Extract the [X, Y] coordinate from the center of the cell holding the provided text.  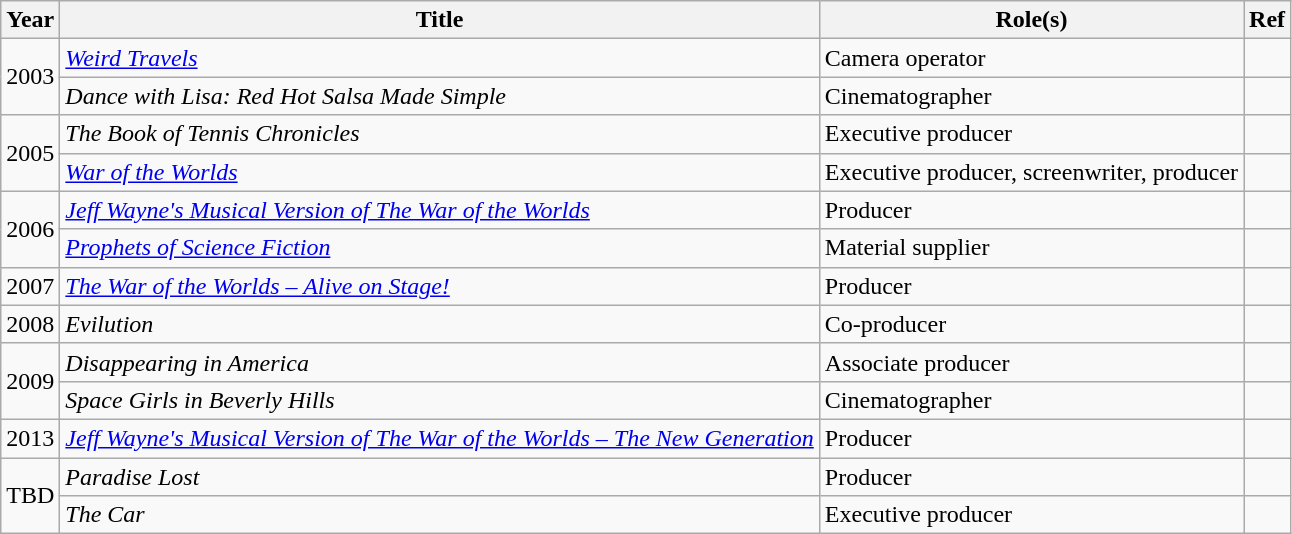
Jeff Wayne's Musical Version of The War of the Worlds [440, 210]
2007 [30, 286]
2003 [30, 77]
The War of the Worlds – Alive on Stage! [440, 286]
Ref [1268, 20]
Jeff Wayne's Musical Version of The War of the Worlds – The New Generation [440, 438]
Associate producer [1031, 362]
Co-producer [1031, 324]
Weird Travels [440, 58]
Prophets of Science Fiction [440, 248]
Paradise Lost [440, 477]
Evilution [440, 324]
2008 [30, 324]
Material supplier [1031, 248]
Disappearing in America [440, 362]
The Car [440, 515]
2006 [30, 229]
TBD [30, 496]
2005 [30, 153]
The Book of Tennis Chronicles [440, 134]
Space Girls in Beverly Hills [440, 400]
Title [440, 20]
Camera operator [1031, 58]
War of the Worlds [440, 172]
Role(s) [1031, 20]
2013 [30, 438]
Dance with Lisa: Red Hot Salsa Made Simple [440, 96]
Year [30, 20]
2009 [30, 381]
Executive producer, screenwriter, producer [1031, 172]
